From the cell containing the given text, extract its center point as [x, y] coordinate. 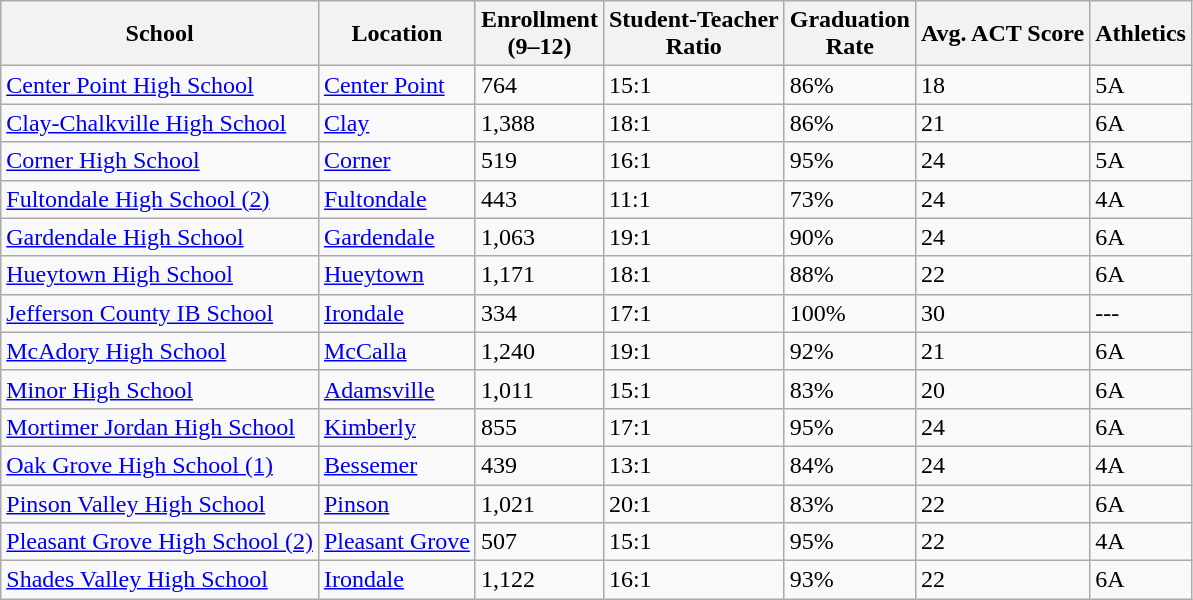
Hueytown [396, 275]
764 [539, 85]
439 [539, 465]
Enrollment(9–12) [539, 34]
Pinson Valley High School [160, 503]
334 [539, 313]
20 [1002, 389]
Adamsville [396, 389]
Student-TeacherRatio [694, 34]
Bessemer [396, 465]
1,388 [539, 123]
1,171 [539, 275]
Gardendale High School [160, 237]
McCalla [396, 351]
Pleasant Grove High School (2) [160, 542]
Oak Grove High School (1) [160, 465]
Center Point [396, 85]
Avg. ACT Score [1002, 34]
100% [850, 313]
443 [539, 199]
1,240 [539, 351]
Center Point High School [160, 85]
20:1 [694, 503]
Clay-Chalkville High School [160, 123]
Fultondale High School (2) [160, 199]
1,011 [539, 389]
519 [539, 161]
School [160, 34]
93% [850, 580]
88% [850, 275]
Gardendale [396, 237]
1,021 [539, 503]
GraduationRate [850, 34]
Corner [396, 161]
Shades Valley High School [160, 580]
Pinson [396, 503]
Location [396, 34]
Mortimer Jordan High School [160, 427]
Pleasant Grove [396, 542]
92% [850, 351]
855 [539, 427]
73% [850, 199]
1,122 [539, 580]
13:1 [694, 465]
Corner High School [160, 161]
Jefferson County IB School [160, 313]
Fultondale [396, 199]
Hueytown High School [160, 275]
Minor High School [160, 389]
--- [1141, 313]
18 [1002, 85]
11:1 [694, 199]
30 [1002, 313]
1,063 [539, 237]
90% [850, 237]
Kimberly [396, 427]
Athletics [1141, 34]
Clay [396, 123]
84% [850, 465]
507 [539, 542]
McAdory High School [160, 351]
